Detect which cell encompasses the target text, then output its (X, Y) center coordinate. 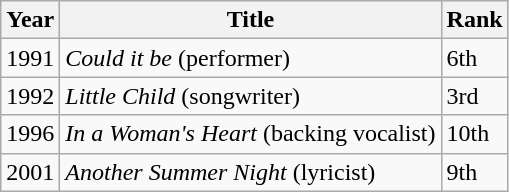
In a Woman's Heart (backing vocalist) (250, 134)
Year (30, 20)
1996 (30, 134)
Rank (474, 20)
1991 (30, 58)
1992 (30, 96)
Title (250, 20)
3rd (474, 96)
Another Summer Night (lyricist) (250, 172)
2001 (30, 172)
Little Child (songwriter) (250, 96)
9th (474, 172)
10th (474, 134)
6th (474, 58)
Could it be (performer) (250, 58)
